Identify which cell holds the provided text, then report its (X, Y) central coordinate. 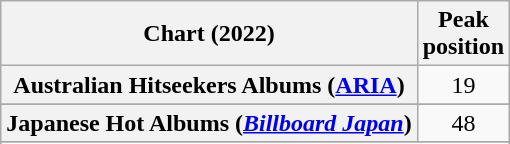
19 (463, 85)
Japanese Hot Albums (Billboard Japan) (209, 123)
Peakposition (463, 34)
Australian Hitseekers Albums (ARIA) (209, 85)
Chart (2022) (209, 34)
48 (463, 123)
